Return the [x, y] coordinate for the center point of the cell that contains the specified text.  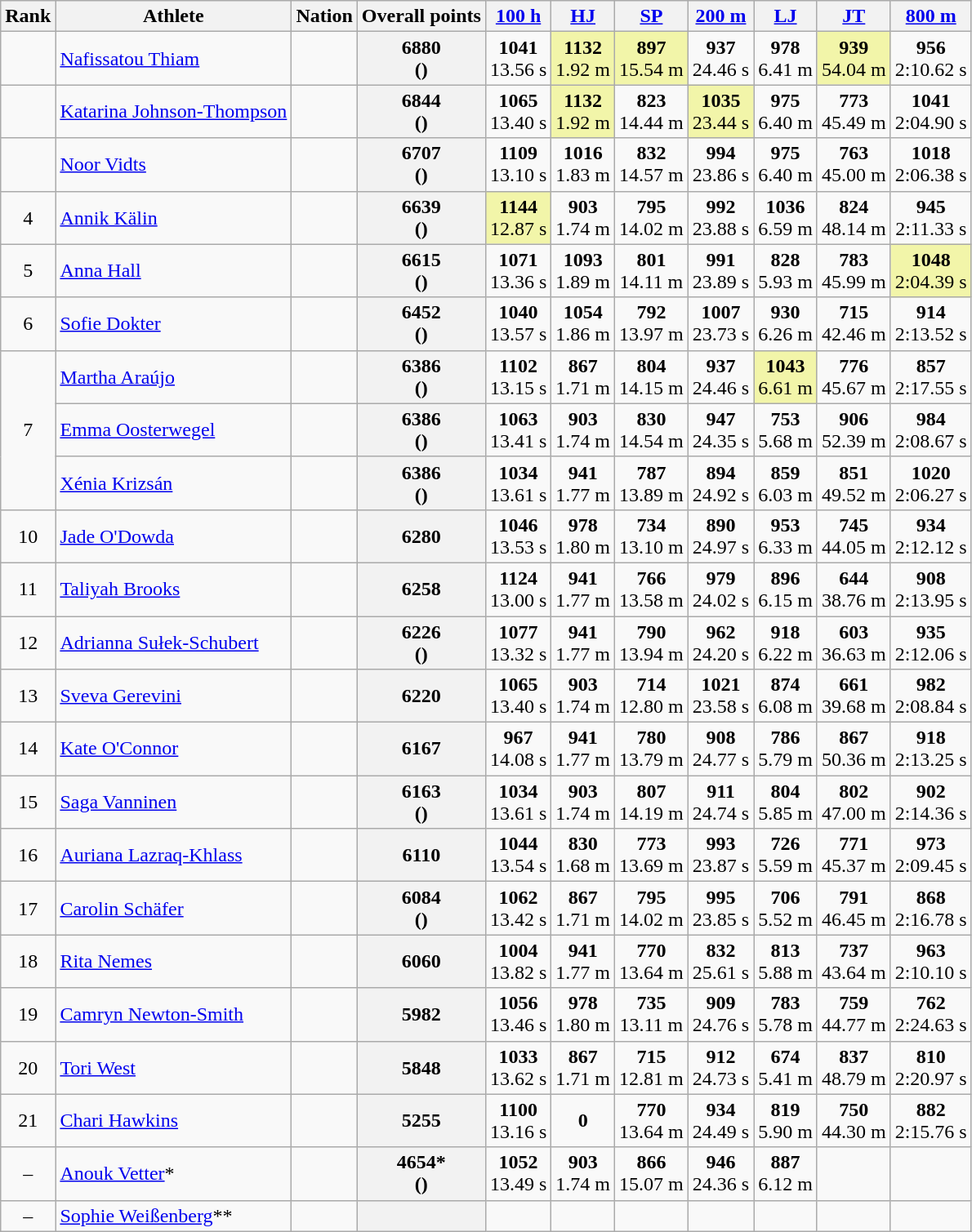
97924.02 s [720, 589]
106213.42 s [518, 908]
76345.00 m [854, 165]
8596.03 m [786, 483]
Sofie Dokter [173, 323]
0 [583, 1120]
6880() [421, 59]
7065.52 m [786, 908]
8285.93 m [786, 271]
Taliyah Brooks [173, 589]
9082:13.95 s [931, 589]
Anna Hall [173, 271]
82314.44 m [652, 111]
83014.54 m [652, 429]
16 [28, 856]
73743.64 m [854, 962]
93424.49 s [720, 1120]
89024.97 s [720, 536]
Jade O'Dowda [173, 536]
71542.46 m [854, 323]
6844() [421, 111]
80114.11 m [652, 271]
11 [28, 589]
100 h [518, 16]
4654*() [421, 1174]
99423.86 s [720, 165]
10436.61 m [786, 377]
94724.35 s [720, 429]
105213.49 s [518, 1174]
110913.10 s [518, 165]
6707() [421, 165]
83225.61 s [720, 962]
104413.54 s [518, 856]
Sveva Gerevini [173, 696]
Camryn Newton-Smith [173, 1014]
90824.77 s [720, 749]
10182:06.38 s [931, 165]
10161.83 m [583, 165]
8876.12 m [786, 1174]
75944.77 m [854, 1014]
78713.89 m [652, 483]
Adrianna Sułek-Schubert [173, 642]
9342:12.12 s [931, 536]
99223.88 s [720, 217]
79213.97 m [652, 323]
6258 [421, 589]
19 [28, 1014]
6163() [421, 802]
9632:10.10 s [931, 962]
6060 [421, 962]
6452() [421, 323]
20 [28, 1068]
77645.67 m [854, 377]
9822:08.84 s [931, 696]
86750.36 m [854, 749]
HJ [583, 16]
99523.85 s [720, 908]
8045.85 m [786, 802]
79013.94 m [652, 642]
200 m [720, 16]
SP [652, 16]
6167 [421, 749]
9536.33 m [786, 536]
8746.08 m [786, 696]
96714.08 s [518, 749]
9352:12.06 s [931, 642]
Martha Araújo [173, 377]
8195.90 m [786, 1120]
10541.86 m [583, 323]
7622:24.63 s [931, 1014]
Tori West [173, 1068]
7 [28, 429]
9022:14.36 s [931, 802]
Annik Kälin [173, 217]
Anouk Vetter* [173, 1174]
6 [28, 323]
10482:04.39 s [931, 271]
90652.39 m [854, 429]
5848 [421, 1068]
105613.46 s [518, 1014]
5982 [421, 1014]
91224.73 s [720, 1068]
73513.11 m [652, 1014]
10366.59 m [786, 217]
110013.16 s [518, 1120]
Chari Hawkins [173, 1120]
6639() [421, 217]
8135.88 m [786, 962]
9562:10.62 s [931, 59]
10931.89 m [583, 271]
86615.07 m [652, 1174]
Athlete [173, 16]
71512.81 m [652, 1068]
9452:11.33 s [931, 217]
91124.74 s [720, 802]
82448.14 m [854, 217]
77345.49 m [854, 111]
Xénia Krizsán [173, 483]
73413.10 m [652, 536]
77145.37 m [854, 856]
4 [28, 217]
8301.68 m [583, 856]
83748.79 m [854, 1068]
85149.52 m [854, 483]
6220 [421, 696]
75044.30 m [854, 1120]
104113.56 s [518, 59]
100723.73 s [720, 323]
93954.04 m [854, 59]
77313.69 m [652, 856]
76613.58 m [652, 589]
Katarina Johnson-Thompson [173, 111]
8966.15 m [786, 589]
78013.79 m [652, 749]
103523.44 s [720, 111]
114412.87 s [518, 217]
JT [854, 16]
60336.63 m [854, 642]
14 [28, 749]
83214.57 m [652, 165]
LJ [786, 16]
66139.68 m [854, 696]
882 2:15.76 s [931, 1120]
107113.36 s [518, 271]
6084() [421, 908]
6280 [421, 536]
9186.22 m [786, 642]
Sophie Weißenberg** [173, 1216]
7535.68 m [786, 429]
10 [28, 536]
96224.20 s [720, 642]
Emma Oosterwegel [173, 429]
104013.57 s [518, 323]
6226() [421, 642]
Noor Vidts [173, 165]
9182:13.25 s [931, 749]
6110 [421, 856]
80414.15 m [652, 377]
10202:06.27 s [931, 483]
78345.99 m [854, 271]
5 [28, 271]
6745.41 m [786, 1068]
Saga Vanninen [173, 802]
7835.78 m [786, 1014]
8682:16.78 s [931, 908]
112413.00 s [518, 589]
Rank [28, 16]
89715.54 m [652, 59]
80714.19 m [652, 802]
Kate O'Connor [173, 749]
79146.45 m [854, 908]
Carolin Schäfer [173, 908]
7265.59 m [786, 856]
18 [28, 962]
103313.62 s [518, 1068]
110213.15 s [518, 377]
8572:17.55 s [931, 377]
89424.92 s [720, 483]
102123.58 s [720, 696]
9786.41 m [786, 59]
21 [28, 1120]
10412:04.90 s [931, 111]
104613.53 s [518, 536]
71412.80 m [652, 696]
99323.87 s [720, 856]
107713.32 s [518, 642]
12 [28, 642]
9842:08.67 s [931, 429]
Rita Nemes [173, 962]
64438.76 m [854, 589]
9732:09.45 s [931, 856]
74544.05 m [854, 536]
9306.26 m [786, 323]
Overall points [421, 16]
94624.36 s [720, 1174]
Auriana Lazraq-Khlass [173, 856]
13 [28, 696]
90924.76 s [720, 1014]
Nation [324, 16]
9142:13.52 s [931, 323]
8102:20.97 s [931, 1068]
15 [28, 802]
17 [28, 908]
5255 [421, 1120]
99123.89 s [720, 271]
80247.00 m [854, 802]
100413.82 s [518, 962]
6615() [421, 271]
800 m [931, 16]
106313.41 s [518, 429]
7865.79 m [786, 749]
Nafissatou Thiam [173, 59]
